Scan for the cell matching the given text and deliver its (x, y) coordinate at center. 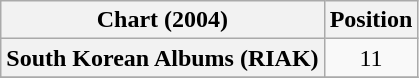
Chart (2004) (162, 20)
11 (371, 58)
South Korean Albums (RIAK) (162, 58)
Position (371, 20)
